Search for the cell housing the specified text and yield its [X, Y] center coordinate. 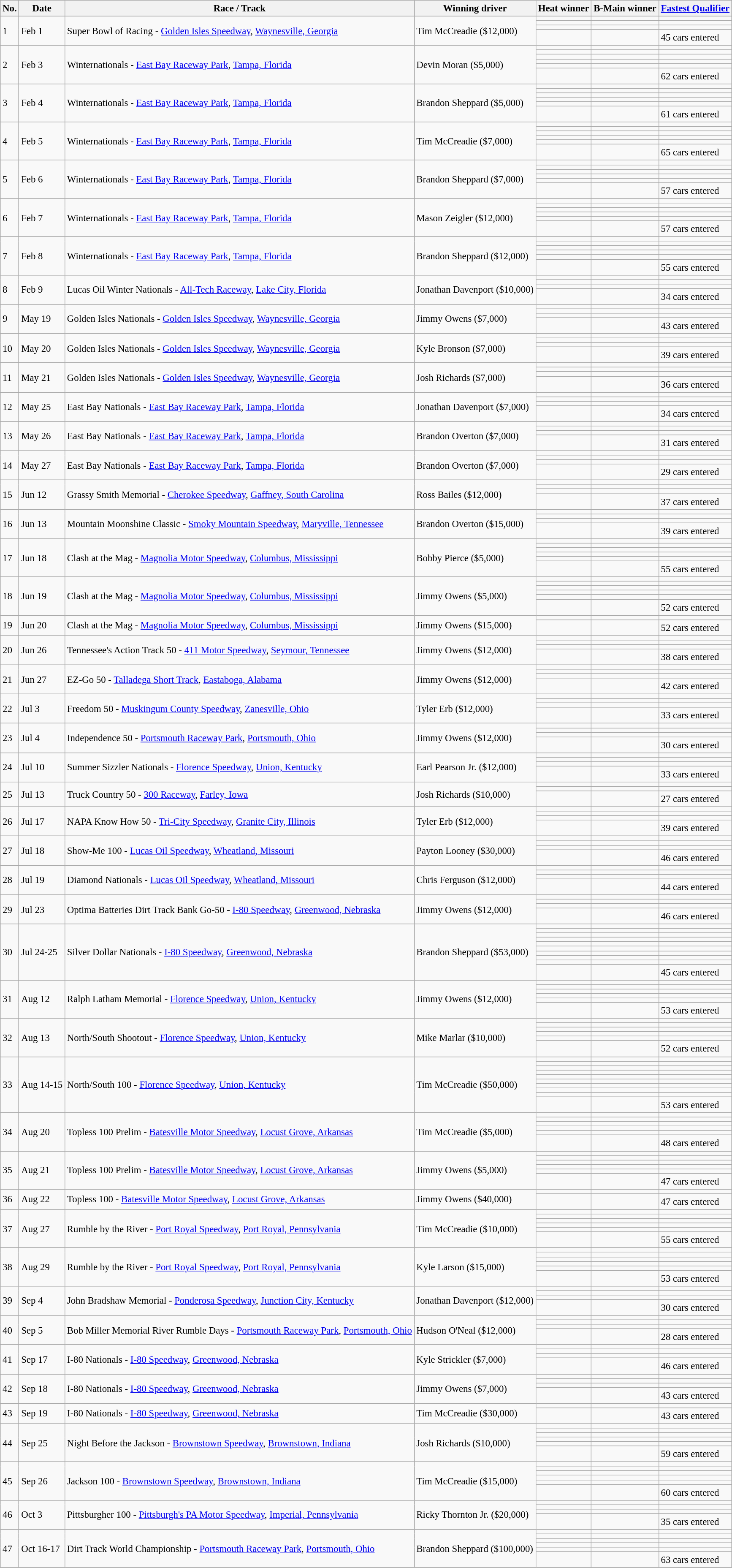
34 [10, 1132]
31 [10, 999]
61 cars entered [695, 114]
Tim McCreadie ($50,000) [475, 1084]
Tim McCreadie ($12,000) [475, 31]
Chris Ferguson ($12,000) [475, 880]
63 cars entered [695, 1560]
33 [10, 1084]
3 [10, 103]
21 [10, 679]
Feb 4 [42, 103]
Sep 17 [42, 1359]
11 [10, 378]
60 cars entered [695, 1492]
EZ-Go 50 - Talladega Short Track, Eastaboga, Alabama [240, 679]
29 cars entered [695, 472]
NAPA Know How 50 - Tri-City Speedway, Granite City, Illinois [240, 822]
Fastest Qualifier [695, 8]
43 [10, 1413]
Bobby Pierce ($5,000) [475, 558]
Summer Sizzler Nationals - Florence Speedway, Union, Kentucky [240, 767]
Aug 20 [42, 1132]
16 [10, 524]
22 [10, 709]
Brandon Sheppard ($53,000) [475, 952]
27 cars entered [695, 799]
North/South Shootout - Florence Speedway, Union, Kentucky [240, 1038]
Show-Me 100 - Lucas Oil Speedway, Wheatland, Missouri [240, 851]
59 cars entered [695, 1454]
10 [10, 348]
Mike Marlar ($10,000) [475, 1038]
Ross Bailes ($12,000) [475, 495]
Aug 14-15 [42, 1084]
Brandon Sheppard ($5,000) [475, 103]
May 26 [42, 436]
May 21 [42, 378]
John Bradshaw Memorial - Ponderosa Speedway, Junction City, Kentucky [240, 1301]
31 cars entered [695, 443]
Payton Looney ($30,000) [475, 851]
Jun 27 [42, 679]
Diamond Nationals - Lucas Oil Speedway, Wheatland, Missouri [240, 880]
Brandon Sheppard ($100,000) [475, 1549]
Bob Miller Memorial River Rumble Days - Portsmouth Raceway Park, Portsmouth, Ohio [240, 1330]
47 [10, 1549]
Jonathan Davenport ($12,000) [475, 1301]
Mason Zeigler ($12,000) [475, 218]
May 25 [42, 407]
32 [10, 1038]
Tim McCreadie ($15,000) [475, 1481]
Kyle Strickler ($7,000) [475, 1359]
Grassy Smith Memorial - Cherokee Speedway, Gaffney, South Carolina [240, 495]
27 [10, 851]
Aug 13 [42, 1038]
Freedom 50 - Muskingum County Speedway, Zanesville, Ohio [240, 709]
Feb 1 [42, 31]
30 [10, 952]
Jul 17 [42, 822]
Sep 18 [42, 1389]
Devin Moran ($5,000) [475, 65]
46 [10, 1514]
Jul 19 [42, 880]
Truck Country 50 - 300 Raceway, Farley, Iowa [240, 795]
18 [10, 596]
13 [10, 436]
Sep 26 [42, 1481]
Feb 5 [42, 141]
Night Before the Jackson - Brownstown Speedway, Brownstown, Indiana [240, 1443]
Heat winner [563, 8]
Ricky Thornton Jr. ($20,000) [475, 1514]
4 [10, 141]
44 cars entered [695, 887]
8 [10, 290]
37 [10, 1229]
Topless 100 - Batesville Motor Speedway, Locust Grove, Arkansas [240, 1199]
Sep 19 [42, 1413]
Silver Dollar Nationals - I-80 Speedway, Greenwood, Nebraska [240, 952]
Winning driver [475, 8]
Aug 21 [42, 1171]
Sep 25 [42, 1443]
Hudson O'Neal ($12,000) [475, 1330]
28 cars entered [695, 1337]
35 cars entered [695, 1522]
Aug 12 [42, 999]
Lucas Oil Winter Nationals - All-Tech Raceway, Lake City, Florida [240, 290]
May 19 [42, 319]
Feb 7 [42, 218]
Sep 5 [42, 1330]
Aug 29 [42, 1267]
23 [10, 738]
Brandon Sheppard ($7,000) [475, 180]
North/South 100 - Florence Speedway, Union, Kentucky [240, 1084]
19 [10, 625]
24 [10, 767]
36 [10, 1199]
15 [10, 495]
May 20 [42, 348]
Brandon Sheppard ($12,000) [475, 256]
Jul 18 [42, 851]
42 [10, 1389]
26 [10, 822]
38 [10, 1267]
Jul 13 [42, 795]
Tennessee's Action Track 50 - 411 Motor Speedway, Seymour, Tennessee [240, 650]
35 [10, 1171]
Tim McCreadie ($7,000) [475, 141]
Jul 4 [42, 738]
Jun 19 [42, 596]
Super Bowl of Racing - Golden Isles Speedway, Waynesville, Georgia [240, 31]
Feb 6 [42, 180]
Jun 18 [42, 558]
Tim McCreadie ($30,000) [475, 1413]
37 cars entered [695, 502]
Pittsburgher 100 - Pittsburgh's PA Motor Speedway, Imperial, Pennsylvania [240, 1514]
Sep 4 [42, 1301]
Jonathan Davenport ($7,000) [475, 407]
Oct 3 [42, 1514]
1 [10, 31]
48 cars entered [695, 1143]
Jackson 100 - Brownstown Speedway, Brownstown, Indiana [240, 1481]
Jul 24-25 [42, 952]
Jun 26 [42, 650]
Optima Batteries Dirt Track Bank Go-50 - I-80 Speedway, Greenwood, Nebraska [240, 910]
Jul 10 [42, 767]
Dirt Track World Championship - Portsmouth Raceway Park, Portsmouth, Ohio [240, 1549]
41 [10, 1359]
20 [10, 650]
No. [10, 8]
Tim McCreadie ($10,000) [475, 1229]
Josh Richards ($7,000) [475, 378]
Kyle Larson ($15,000) [475, 1267]
Earl Pearson Jr. ($12,000) [475, 767]
40 [10, 1330]
62 cars entered [695, 76]
Oct 16-17 [42, 1549]
14 [10, 465]
Feb 8 [42, 256]
Jul 23 [42, 910]
12 [10, 407]
28 [10, 880]
May 27 [42, 465]
Jonathan Davenport ($10,000) [475, 290]
2 [10, 65]
Jimmy Owens ($15,000) [475, 625]
29 [10, 910]
5 [10, 180]
Ralph Latham Memorial - Florence Speedway, Union, Kentucky [240, 999]
Race / Track [240, 8]
65 cars entered [695, 152]
Kyle Bronson ($7,000) [475, 348]
7 [10, 256]
Date [42, 8]
9 [10, 319]
Feb 3 [42, 65]
25 [10, 795]
36 cars entered [695, 384]
B-Main winner [625, 8]
Aug 27 [42, 1229]
Jimmy Owens ($40,000) [475, 1199]
44 [10, 1443]
Jun 13 [42, 524]
Feb 9 [42, 290]
38 cars entered [695, 657]
17 [10, 558]
Independence 50 - Portsmouth Raceway Park, Portsmouth, Ohio [240, 738]
Tim McCreadie ($5,000) [475, 1132]
6 [10, 218]
Jun 20 [42, 625]
39 [10, 1301]
Aug 22 [42, 1199]
42 cars entered [695, 686]
45 [10, 1481]
Jul 3 [42, 709]
Brandon Overton ($15,000) [475, 524]
Mountain Moonshine Classic - Smoky Mountain Speedway, Maryville, Tennessee [240, 524]
Jun 12 [42, 495]
